Detect which cell encompasses the target text, then output its [X, Y] center coordinate. 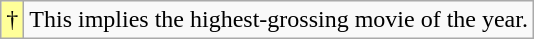
† [12, 20]
This implies the highest-grossing movie of the year. [279, 20]
